For the text-containing cell, return its midpoint in (x, y) coordinate format. 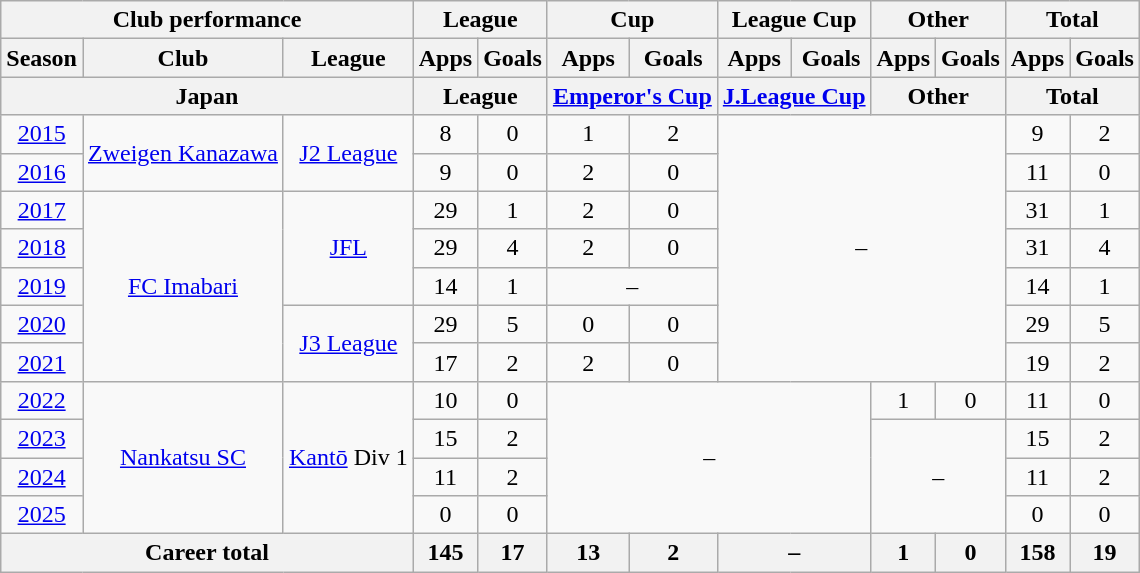
Club performance (207, 20)
10 (445, 400)
2025 (42, 515)
JFL (348, 248)
Kantō Div 1 (348, 457)
8 (445, 134)
Cup (632, 20)
145 (445, 553)
2016 (42, 172)
13 (588, 553)
Season (42, 58)
Club (182, 58)
Nankatsu SC (182, 457)
League Cup (794, 20)
Career total (207, 553)
Japan (207, 96)
158 (1037, 553)
2024 (42, 477)
Zweigen Kanazawa (182, 153)
2018 (42, 248)
J3 League (348, 343)
2015 (42, 134)
J.League Cup (794, 96)
2017 (42, 210)
2022 (42, 400)
2023 (42, 438)
2019 (42, 286)
2021 (42, 362)
Emperor's Cup (632, 96)
2020 (42, 324)
J2 League (348, 153)
FC Imabari (182, 286)
